Determine the [X, Y] coordinate at the center of the cell enclosing the given text.  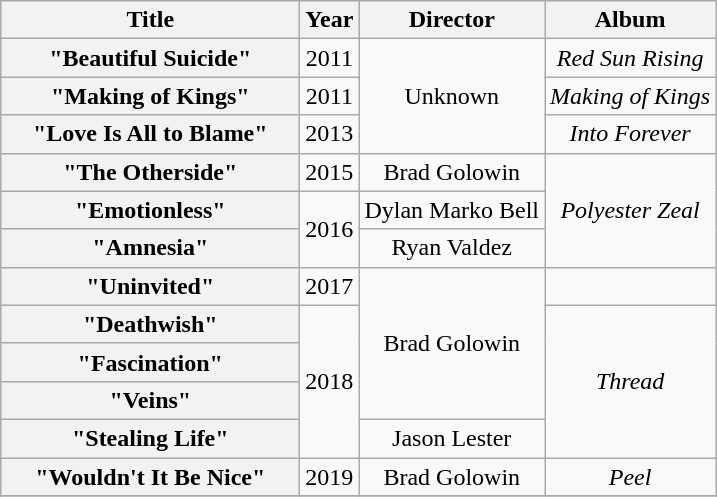
Title [150, 20]
2016 [330, 229]
Dylan Marko Bell [452, 210]
2018 [330, 381]
"The Otherside" [150, 172]
"Emotionless" [150, 210]
2019 [330, 477]
"Beautiful Suicide" [150, 58]
"Wouldn't It Be Nice" [150, 477]
"Love Is All to Blame" [150, 134]
Director [452, 20]
Polyester Zeal [630, 210]
2017 [330, 286]
Red Sun Rising [630, 58]
2013 [330, 134]
Into Forever [630, 134]
"Making of Kings" [150, 96]
Peel [630, 477]
Thread [630, 381]
"Stealing Life" [150, 438]
"Fascination" [150, 362]
Ryan Valdez [452, 248]
"Amnesia" [150, 248]
"Veins" [150, 400]
Year [330, 20]
2015 [330, 172]
Album [630, 20]
"Deathwish" [150, 324]
Making of Kings [630, 96]
Jason Lester [452, 438]
Unknown [452, 96]
"Uninvited" [150, 286]
